Provide the (x, y) coordinate of the cell's center where the given text is located.  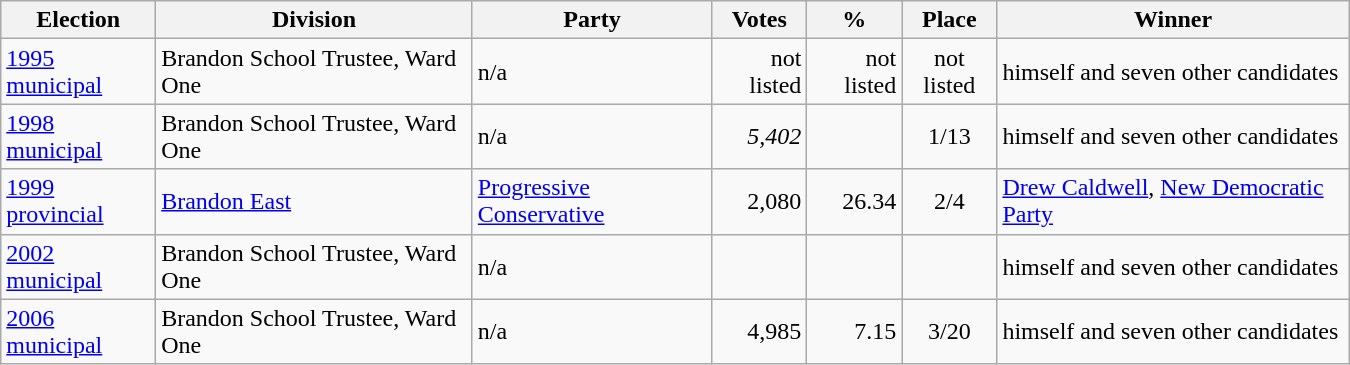
Winner (1173, 20)
Drew Caldwell, New Democratic Party (1173, 202)
Progressive Conservative (592, 202)
3/20 (950, 332)
% (854, 20)
26.34 (854, 202)
1995 municipal (78, 72)
2,080 (760, 202)
2/4 (950, 202)
7.15 (854, 332)
5,402 (760, 136)
Place (950, 20)
Division (314, 20)
Election (78, 20)
4,985 (760, 332)
Party (592, 20)
1999 provincial (78, 202)
2002 municipal (78, 266)
1/13 (950, 136)
1998 municipal (78, 136)
Votes (760, 20)
2006 municipal (78, 332)
Brandon East (314, 202)
